Pinpoint the cell where the given text exists, returning its [X, Y] midpoint coordinate. 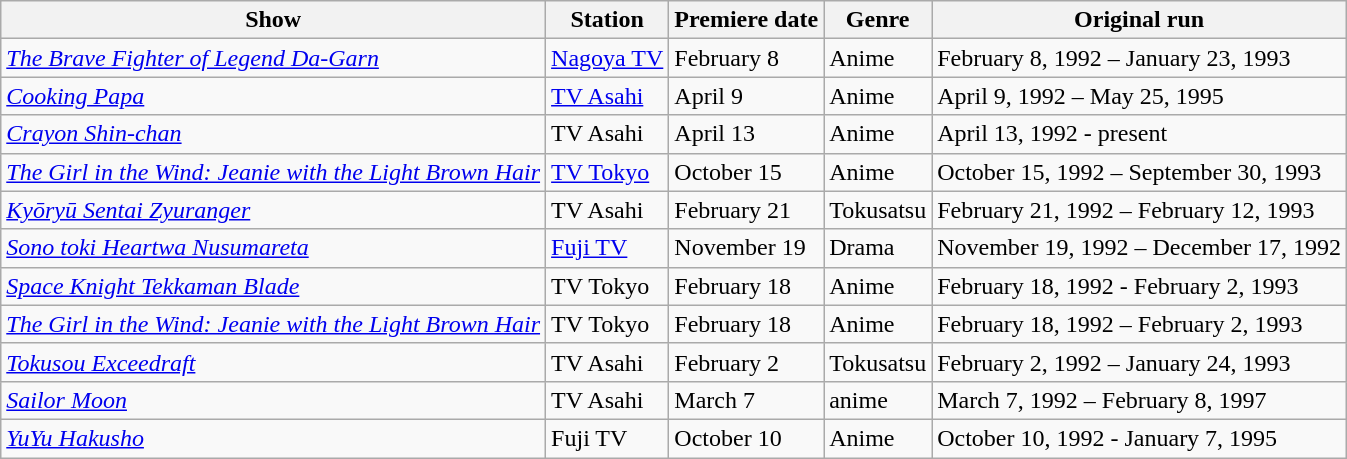
Sailor Moon [274, 400]
April 13 [746, 134]
Nagoya TV [608, 58]
November 19 [746, 248]
Crayon Shin-chan [274, 134]
Station [608, 20]
Kyōryū Sentai Zyuranger [274, 210]
Drama [878, 248]
February 21, 1992 – February 12, 1993 [1140, 210]
October 15, 1992 – September 30, 1993 [1140, 172]
Premiere date [746, 20]
February 18, 1992 – February 2, 1993 [1140, 324]
October 10, 1992 - January 7, 1995 [1140, 438]
Original run [1140, 20]
April 9 [746, 96]
February 2, 1992 – January 24, 1993 [1140, 362]
February 8 [746, 58]
YuYu Hakusho [274, 438]
February 8, 1992 – January 23, 1993 [1140, 58]
Show [274, 20]
anime [878, 400]
Cooking Papa [274, 96]
March 7, 1992 – February 8, 1997 [1140, 400]
The Brave Fighter of Legend Da-Garn [274, 58]
Tokusou Exceedraft [274, 362]
Sono toki Heartwa Nusumareta [274, 248]
March 7 [746, 400]
April 13, 1992 - present [1140, 134]
October 10 [746, 438]
February 2 [746, 362]
February 21 [746, 210]
October 15 [746, 172]
Genre [878, 20]
February 18, 1992 - February 2, 1993 [1140, 286]
Space Knight Tekkaman Blade [274, 286]
November 19, 1992 – December 17, 1992 [1140, 248]
April 9, 1992 – May 25, 1995 [1140, 96]
